Capture the cell that displays the provided text and extract its [X, Y] central coordinate. 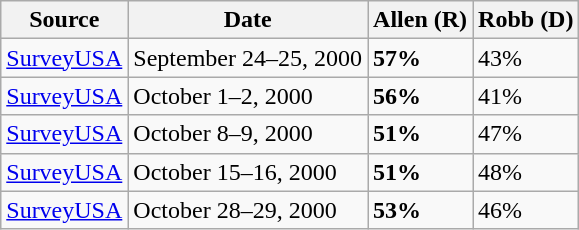
Date [248, 20]
41% [526, 96]
Source [64, 20]
October 8–9, 2000 [248, 134]
Allen (R) [420, 20]
Robb (D) [526, 20]
57% [420, 58]
48% [526, 172]
46% [526, 210]
September 24–25, 2000 [248, 58]
October 1–2, 2000 [248, 96]
October 15–16, 2000 [248, 172]
56% [420, 96]
October 28–29, 2000 [248, 210]
47% [526, 134]
43% [526, 58]
53% [420, 210]
